Scan for the cell matching the given text and deliver its [x, y] coordinate at center. 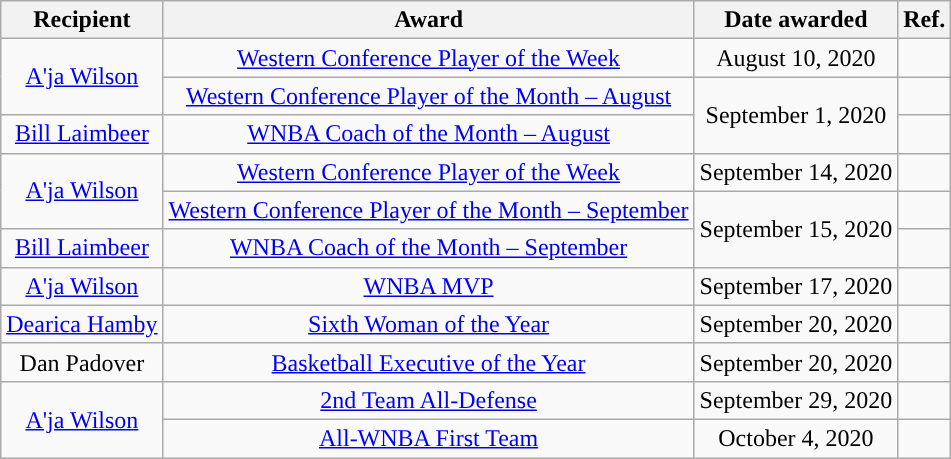
Ref. [924, 20]
September 29, 2020 [796, 400]
Date awarded [796, 20]
Basketball Executive of the Year [428, 362]
October 4, 2020 [796, 438]
Sixth Woman of the Year [428, 324]
Recipient [82, 20]
Western Conference Player of the Month – August [428, 96]
Dan Padover [82, 362]
September 1, 2020 [796, 115]
WNBA Coach of the Month – August [428, 134]
September 15, 2020 [796, 229]
September 14, 2020 [796, 172]
WNBA MVP [428, 286]
September 17, 2020 [796, 286]
Dearica Hamby [82, 324]
August 10, 2020 [796, 58]
Award [428, 20]
All-WNBA First Team [428, 438]
Western Conference Player of the Month – September [428, 210]
2nd Team All-Defense [428, 400]
WNBA Coach of the Month – September [428, 248]
